Scan for the cell matching the given text and deliver its (X, Y) coordinate at center. 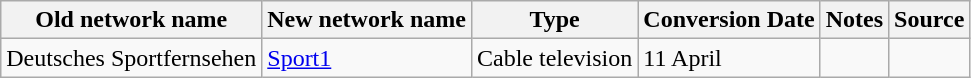
Sport1 (367, 58)
New network name (367, 20)
Notes (854, 20)
11 April (729, 58)
Cable television (554, 58)
Old network name (132, 20)
Conversion Date (729, 20)
Deutsches Sportfernsehen (132, 58)
Source (930, 20)
Type (554, 20)
